Pinpoint the cell where the given text exists, returning its (x, y) midpoint coordinate. 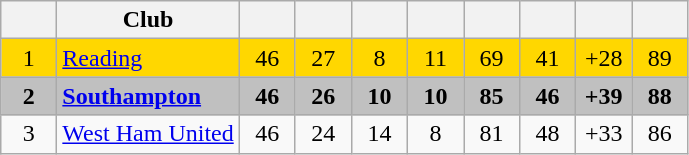
48 (548, 134)
+28 (604, 58)
1 (29, 58)
41 (548, 58)
Southampton (148, 96)
89 (660, 58)
2 (29, 96)
27 (323, 58)
86 (660, 134)
11 (435, 58)
West Ham United (148, 134)
Reading (148, 58)
24 (323, 134)
14 (379, 134)
85 (492, 96)
+33 (604, 134)
26 (323, 96)
3 (29, 134)
Club (148, 20)
+39 (604, 96)
69 (492, 58)
81 (492, 134)
88 (660, 96)
